Find where the given text appears and provide that cell's center as (X, Y) coordinate. 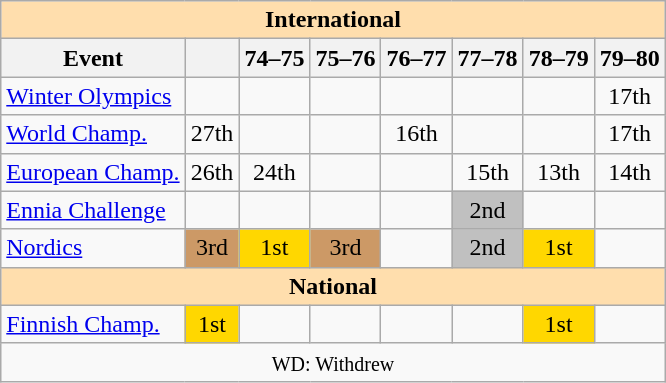
European Champ. (93, 172)
13th (558, 172)
National (333, 286)
Ennia Challenge (93, 210)
15th (488, 172)
Event (93, 58)
79–80 (630, 58)
74–75 (274, 58)
Winter Olympics (93, 96)
International (333, 20)
16th (416, 134)
Finnish Champ. (93, 324)
24th (274, 172)
77–78 (488, 58)
75–76 (346, 58)
WD: Withdrew (333, 362)
Nordics (93, 248)
14th (630, 172)
World Champ. (93, 134)
26th (212, 172)
27th (212, 134)
78–79 (558, 58)
76–77 (416, 58)
